Scan for the cell matching the given text and deliver its (X, Y) coordinate at center. 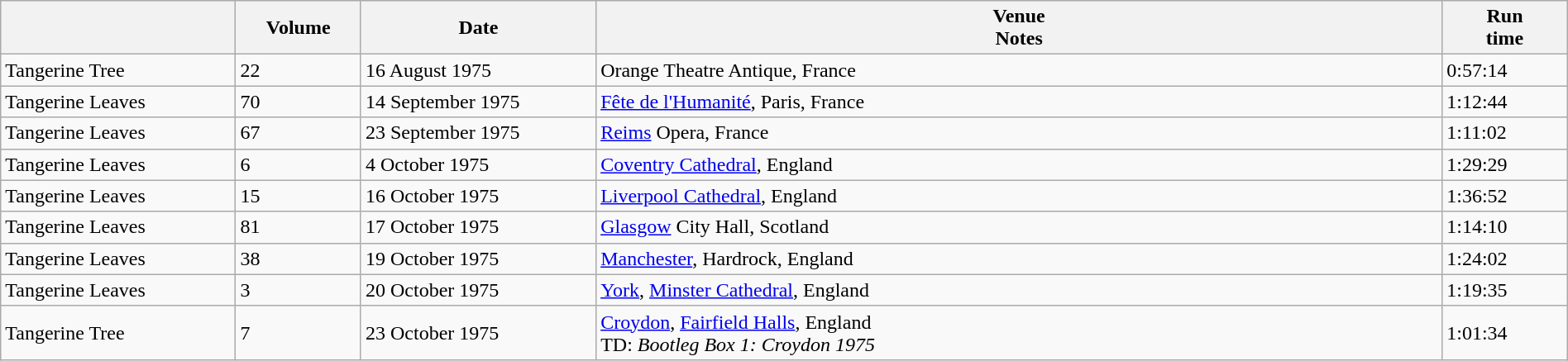
Reims Opera, France (1019, 133)
1:24:02 (1505, 259)
70 (299, 102)
Coventry Cathedral, England (1019, 164)
67 (299, 133)
81 (299, 227)
Croydon, Fairfield Halls, EnglandTD: Bootleg Box 1: Croydon 1975 (1019, 332)
6 (299, 164)
Volume (299, 28)
22 (299, 70)
Manchester, Hardrock, England (1019, 259)
Liverpool Cathedral, England (1019, 196)
Date (478, 28)
23 September 1975 (478, 133)
0:57:14 (1505, 70)
19 October 1975 (478, 259)
17 October 1975 (478, 227)
38 (299, 259)
1:14:10 (1505, 227)
1:12:44 (1505, 102)
16 October 1975 (478, 196)
Glasgow City Hall, Scotland (1019, 227)
Runtime (1505, 28)
1:29:29 (1505, 164)
VenueNotes (1019, 28)
Fête de l'Humanité, Paris, France (1019, 102)
14 September 1975 (478, 102)
4 October 1975 (478, 164)
20 October 1975 (478, 290)
7 (299, 332)
1:36:52 (1505, 196)
3 (299, 290)
1:19:35 (1505, 290)
York, Minster Cathedral, England (1019, 290)
1:01:34 (1505, 332)
Orange Theatre Antique, France (1019, 70)
15 (299, 196)
23 October 1975 (478, 332)
1:11:02 (1505, 133)
16 August 1975 (478, 70)
